Output the (x, y) coordinate of the center of the cell containing the given text.  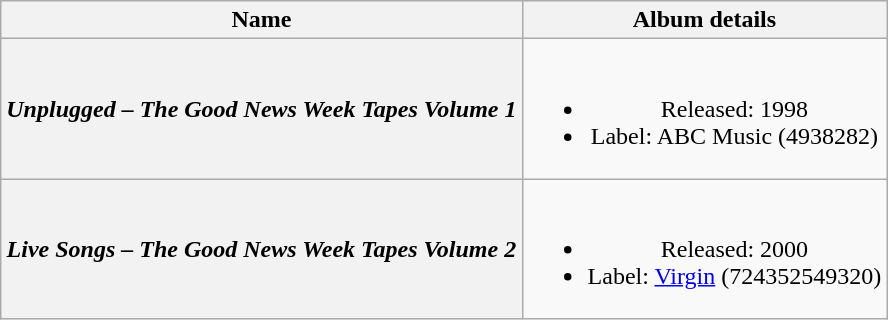
Released: 1998Label: ABC Music (4938282) (704, 109)
Released: 2000Label: Virgin (724352549320) (704, 249)
Unplugged – The Good News Week Tapes Volume 1 (262, 109)
Live Songs – The Good News Week Tapes Volume 2 (262, 249)
Album details (704, 20)
Name (262, 20)
